Pinpoint the cell where the given text exists, returning its [x, y] midpoint coordinate. 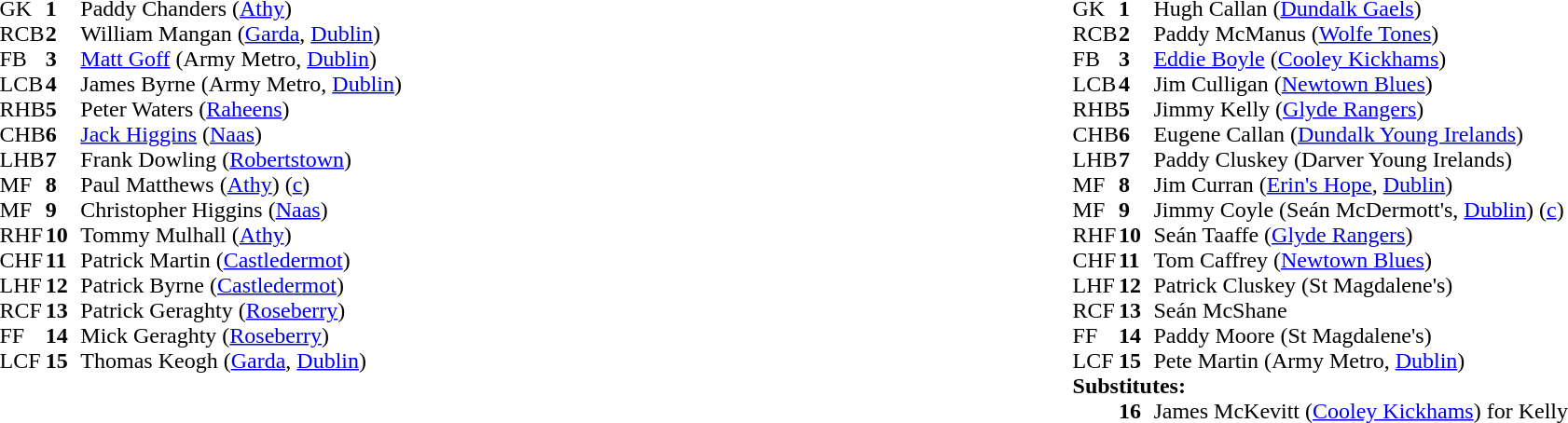
Patrick Cluskey (St Magdalene's) [1361, 285]
Jim Culligan (Newtown Blues) [1361, 84]
Paul Matthews (Athy) (c) [241, 184]
Mick Geraghty (Roseberry) [241, 335]
Thomas Keogh (Garda, Dublin) [241, 362]
Tom Caffrey (Newtown Blues) [1361, 261]
Tommy Mulhall (Athy) [241, 235]
Seán McShane [1361, 311]
Pete Martin (Army Metro, Dublin) [1361, 362]
Patrick Byrne (Castledermot) [241, 285]
Peter Waters (Raheens) [241, 110]
Jimmy Kelly (Glyde Rangers) [1361, 110]
Christopher Higgins (Naas) [241, 211]
Paddy Cluskey (Darver Young Irelands) [1361, 160]
Seán Taaffe (Glyde Rangers) [1361, 235]
Patrick Geraghty (Roseberry) [241, 311]
Eddie Boyle (Cooley Kickhams) [1361, 60]
Jack Higgins (Naas) [241, 134]
Frank Dowling (Robertstown) [241, 160]
Jim Curran (Erin's Hope, Dublin) [1361, 184]
Eugene Callan (Dundalk Young Irelands) [1361, 134]
Substitutes: [1320, 386]
Paddy McManus (Wolfe Tones) [1361, 34]
James Byrne (Army Metro, Dublin) [241, 84]
Patrick Martin (Castledermot) [241, 261]
Jimmy Coyle (Seán McDermott's, Dublin) (c) [1361, 211]
Matt Goff (Army Metro, Dublin) [241, 60]
William Mangan (Garda, Dublin) [241, 34]
Paddy Moore (St Magdalene's) [1361, 335]
